Detect which cell encompasses the target text, then output its [X, Y] center coordinate. 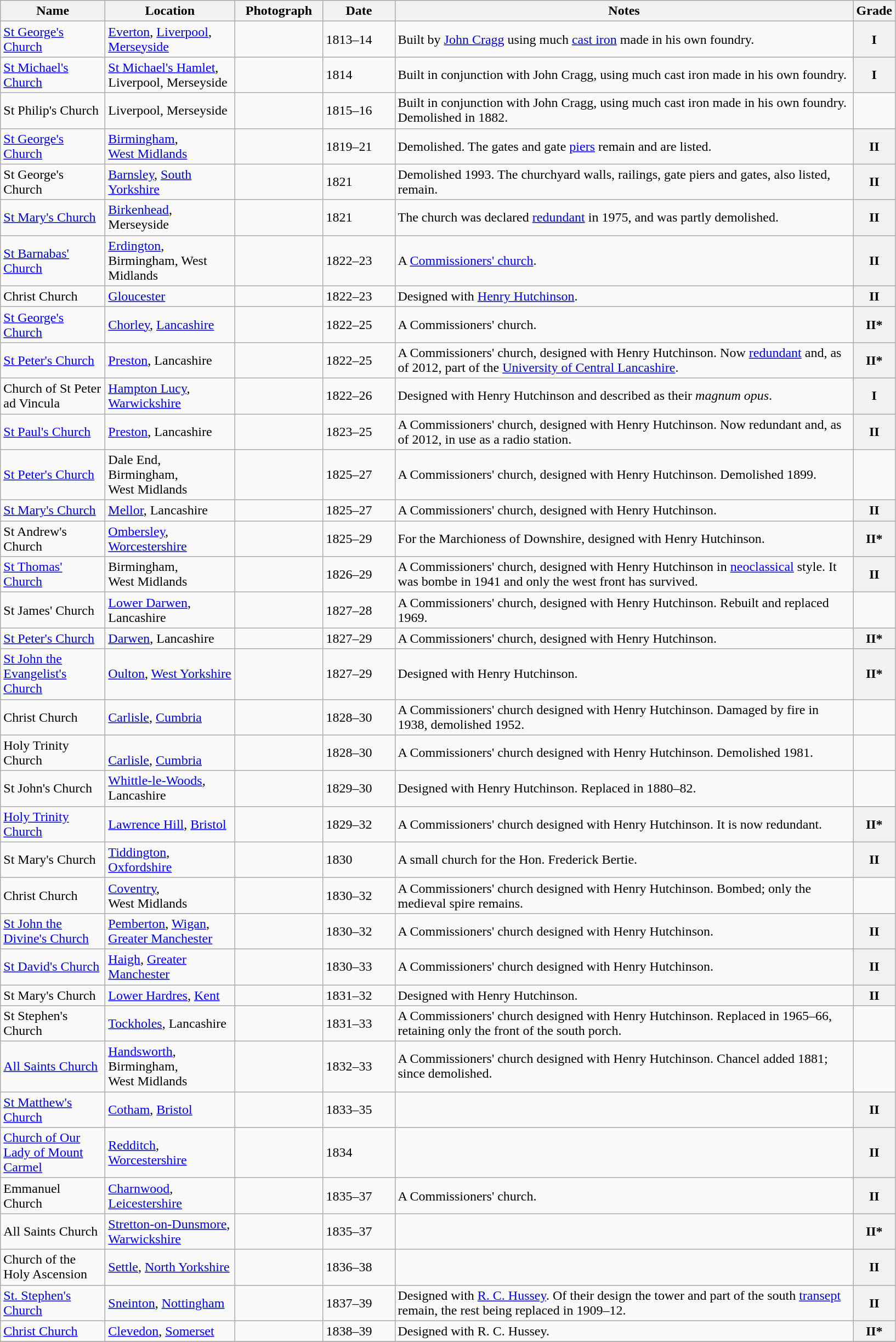
Erdington, Birmingham, West Midlands [170, 261]
Emmanuel Church [53, 1196]
1814 [359, 75]
1819–21 [359, 146]
St Andrew's Church [53, 539]
St Thomas' Church [53, 575]
1823–25 [359, 431]
1833–35 [359, 1110]
St. Stephen's Church [53, 1303]
1830 [359, 860]
1834 [359, 1153]
A Commissioners' church designed with Henry Hutchinson. Chancel added 1881; since demolished. [624, 1067]
1829–30 [359, 789]
Hampton Lucy, Warwickshire [170, 396]
Grade [874, 11]
Ombersley, Worcestershire [170, 539]
1830–33 [359, 966]
Liverpool, Merseyside [170, 111]
St Barnabas' Church [53, 261]
Church of St Peter ad Vincula [53, 396]
Gloucester [170, 296]
1826–29 [359, 575]
Designed with Henry Hutchinson and described as their magnum opus. [624, 396]
Church of the Holy Ascension [53, 1267]
Redditch, Worcestershire [170, 1153]
Notes [624, 11]
Date [359, 11]
Clevedon, Somerset [170, 1331]
A Commissioners' church designed with Henry Hutchinson. Replaced in 1965–66, retaining only the front of the south porch. [624, 1023]
1815–16 [359, 111]
Lower Hardres, Kent [170, 995]
Built in conjunction with John Cragg, using much cast iron made in his own foundry. [624, 75]
Sneinton, Nottingham [170, 1303]
A Commissioners' church designed with Henry Hutchinson. Demolished 1981. [624, 752]
Lower Darwen, Lancashire [170, 610]
St David's Church [53, 966]
St Michael's Church [53, 75]
Mellor, Lancashire [170, 511]
St John's Church [53, 789]
St John the Divine's Church [53, 931]
1831–32 [359, 995]
A Commissioners' church designed with Henry Hutchinson. Damaged by fire in 1938, demolished 1952. [624, 717]
Designed with R. C. Hussey. [624, 1331]
St Matthew's Church [53, 1110]
1822–26 [359, 396]
Chorley, Lancashire [170, 325]
Photograph [279, 11]
Designed with R. C. Hussey. Of their design the tower and part of the south transept remain, the rest being replaced in 1909–12. [624, 1303]
A Commissioners' church, designed with Henry Hutchinson in neoclassical style. It was bombe in 1941 and only the west front has survived. [624, 575]
Demolished 1993. The churchyard walls, railings, gate piers and gates, also listed, remain. [624, 182]
Name [53, 11]
Coventry,West Midlands [170, 895]
Location [170, 11]
For the Marchioness of Downshire, designed with Henry Hutchinson. [624, 539]
Stretton-on-Dunsmore, Warwickshire [170, 1232]
Oulton, West Yorkshire [170, 674]
Church of Our Lady of Mount Carmel [53, 1153]
Haigh, Greater Manchester [170, 966]
Settle, North Yorkshire [170, 1267]
A Commissioners' church, designed with Henry Hutchinson. Demolished 1899. [624, 475]
St Philip's Church [53, 111]
St Michael's Hamlet, Liverpool, Merseyside [170, 75]
Pemberton, Wigan, Greater Manchester [170, 931]
1831–33 [359, 1023]
1832–33 [359, 1067]
The church was declared redundant in 1975, and was partly demolished. [624, 217]
Barnsley, South Yorkshire [170, 182]
1825–29 [359, 539]
A Commissioners' church designed with Henry Hutchinson. It is now redundant. [624, 824]
1837–39 [359, 1303]
Built in conjunction with John Cragg, using much cast iron made in his own foundry. Demolished in 1882. [624, 111]
1829–32 [359, 824]
Whittle-le-Woods, Lancashire [170, 789]
Cotham, Bristol [170, 1110]
A Commissioners' church, designed with Henry Hutchinson. Now redundant and, as of 2012, in use as a radio station. [624, 431]
Tiddington, Oxfordshire [170, 860]
Birkenhead, Merseyside [170, 217]
1836–38 [359, 1267]
St James' Church [53, 610]
Lawrence Hill, Bristol [170, 824]
St John the Evangelist's Church [53, 674]
Handsworth, Birmingham,West Midlands [170, 1067]
1813–14 [359, 39]
Designed with Henry Hutchinson. Replaced in 1880–82. [624, 789]
Built by John Cragg using much cast iron made in his own foundry. [624, 39]
A Commissioners' church, designed with Henry Hutchinson. Now redundant and, as of 2012, part of the University of Central Lancashire. [624, 360]
St Paul's Church [53, 431]
A Commissioners' church, designed with Henry Hutchinson. Rebuilt and replaced 1969. [624, 610]
Everton, Liverpool, Merseyside [170, 39]
1838–39 [359, 1331]
Dale End, Birmingham,West Midlands [170, 475]
Charnwood, Leicestershire [170, 1196]
St Stephen's Church [53, 1023]
Demolished. The gates and gate piers remain and are listed. [624, 146]
A small church for the Hon. Frederick Bertie. [624, 860]
A Commissioners' church designed with Henry Hutchinson. Bombed; only the medieval spire remains. [624, 895]
1827–28 [359, 610]
Tockholes, Lancashire [170, 1023]
Darwen, Lancashire [170, 638]
